Capture the cell that displays the provided text and extract its (x, y) central coordinate. 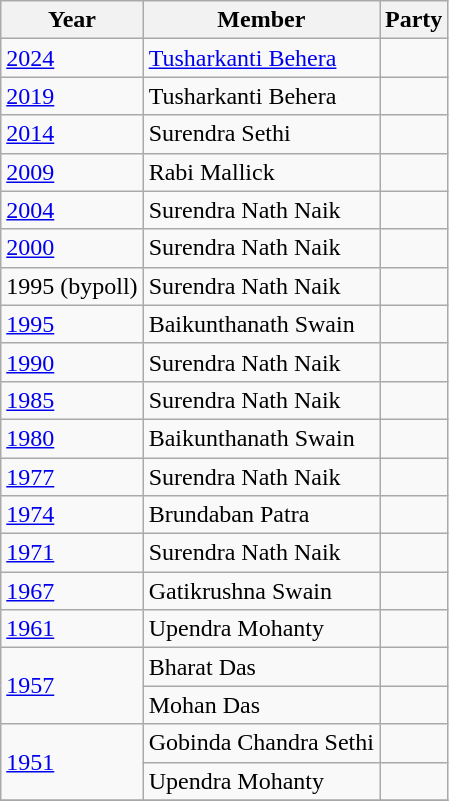
2009 (72, 172)
1967 (72, 591)
1995 (bypoll) (72, 286)
Year (72, 20)
Surendra Sethi (261, 134)
Rabi Mallick (261, 172)
1961 (72, 629)
2004 (72, 210)
2000 (72, 248)
Party (414, 20)
2024 (72, 58)
2019 (72, 96)
1951 (72, 762)
Member (261, 20)
1971 (72, 553)
1977 (72, 477)
Gobinda Chandra Sethi (261, 743)
1990 (72, 362)
1980 (72, 438)
Mohan Das (261, 705)
1974 (72, 515)
1985 (72, 400)
Brundaban Patra (261, 515)
2014 (72, 134)
Gatikrushna Swain (261, 591)
1995 (72, 324)
1957 (72, 686)
Bharat Das (261, 667)
